For the text-containing cell, return its midpoint in (X, Y) coordinate format. 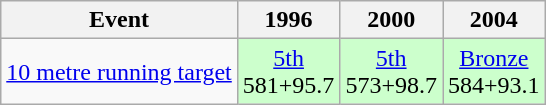
1996 (288, 20)
Event (120, 20)
2004 (494, 20)
5th581+95.7 (288, 72)
5th573+98.7 (392, 72)
Bronze584+93.1 (494, 72)
10 metre running target (120, 72)
2000 (392, 20)
